Capture the cell that displays the provided text and extract its [x, y] central coordinate. 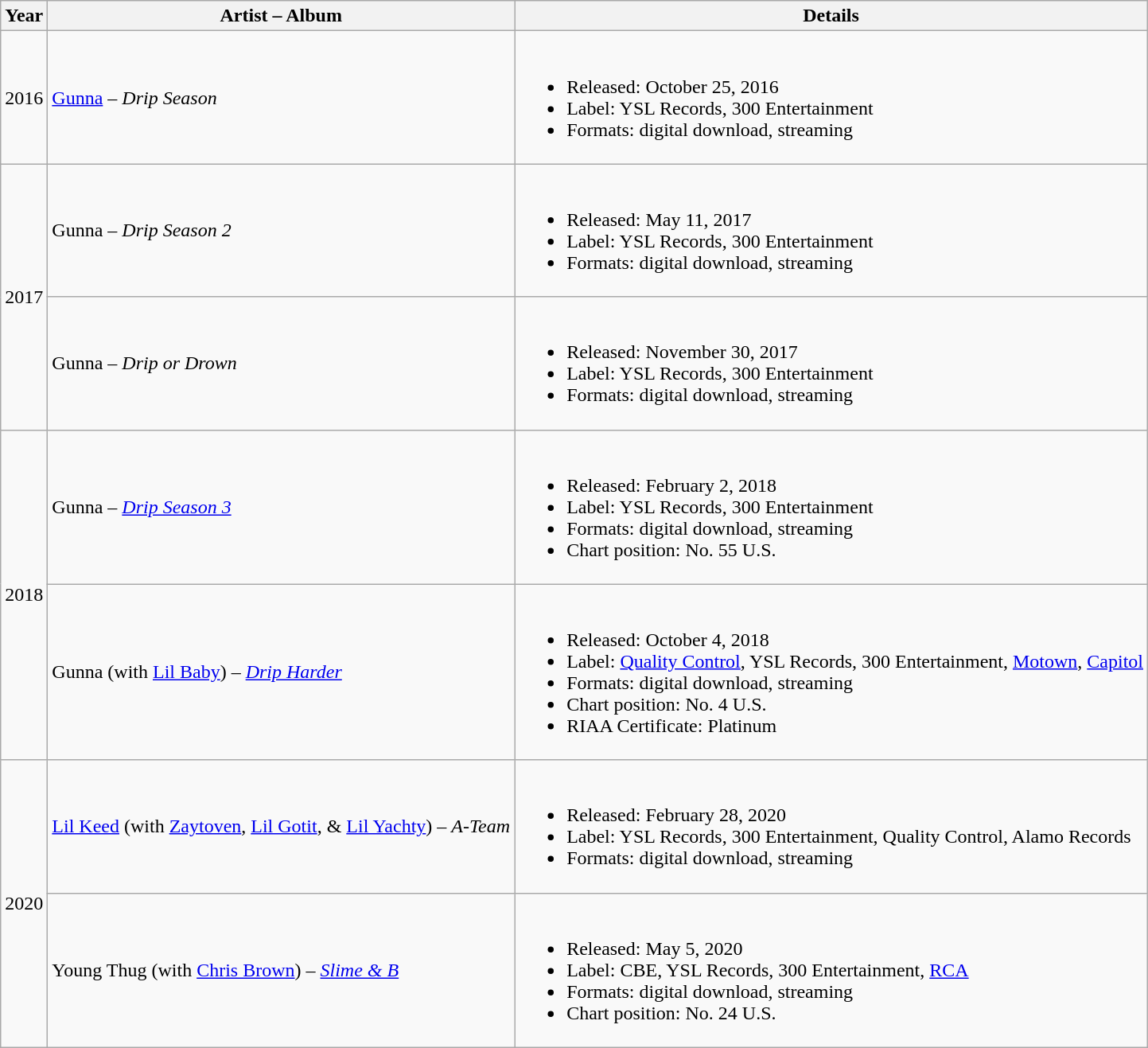
Young Thug (with Chris Brown) – Slime & B [282, 970]
Released: May 5, 2020Label: CBE, YSL Records, 300 Entertainment, RCAFormats: digital download, streamingChart position: No. 24 U.S. [831, 970]
Gunna (with Lil Baby) – Drip Harder [282, 672]
Gunna – Drip Season 2 [282, 231]
Gunna – Drip Season 3 [282, 507]
2018 [24, 595]
2020 [24, 904]
Gunna – Drip Season [282, 97]
Gunna – Drip or Drown [282, 363]
2017 [24, 297]
Lil Keed (with Zaytoven, Lil Gotit, & Lil Yachty) – A-Team [282, 826]
Released: October 25, 2016Label: YSL Records, 300 EntertainmentFormats: digital download, streaming [831, 97]
2016 [24, 97]
Released: February 2, 2018Label: YSL Records, 300 EntertainmentFormats: digital download, streamingChart position: No. 55 U.S. [831, 507]
Released: November 30, 2017Label: YSL Records, 300 EntertainmentFormats: digital download, streaming [831, 363]
Released: February 28, 2020Label: YSL Records, 300 Entertainment, Quality Control, Alamo RecordsFormats: digital download, streaming [831, 826]
Artist – Album [282, 16]
Year [24, 16]
Details [831, 16]
Released: May 11, 2017Label: YSL Records, 300 EntertainmentFormats: digital download, streaming [831, 231]
